Pinpoint the cell where the given text exists, returning its (x, y) midpoint coordinate. 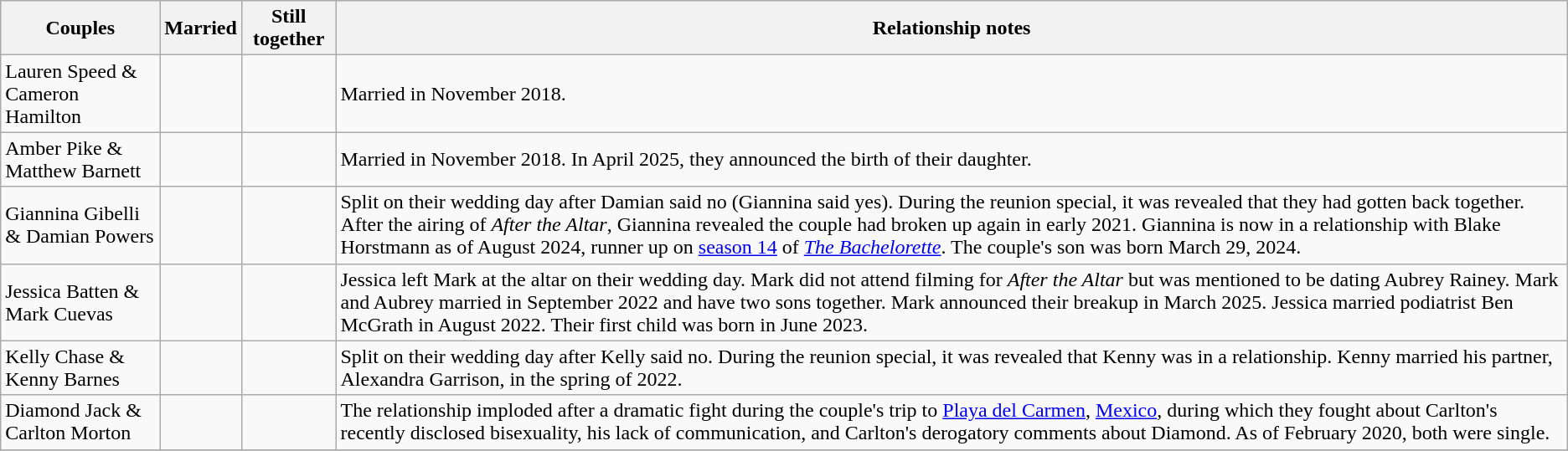
Amber Pike & Matthew Barnett (80, 159)
Married (201, 28)
Kelly Chase & Kenny Barnes (80, 368)
Giannina Gibelli & Damian Powers (80, 225)
Couples (80, 28)
Married in November 2018. (952, 94)
Diamond Jack & Carlton Morton (80, 422)
Relationship notes (952, 28)
Lauren Speed & Cameron Hamilton (80, 94)
Jessica Batten & Mark Cuevas (80, 302)
Married in November 2018. In April 2025, they announced the birth of their daughter. (952, 159)
Still together (288, 28)
